Detect which cell encompasses the target text, then output its [x, y] center coordinate. 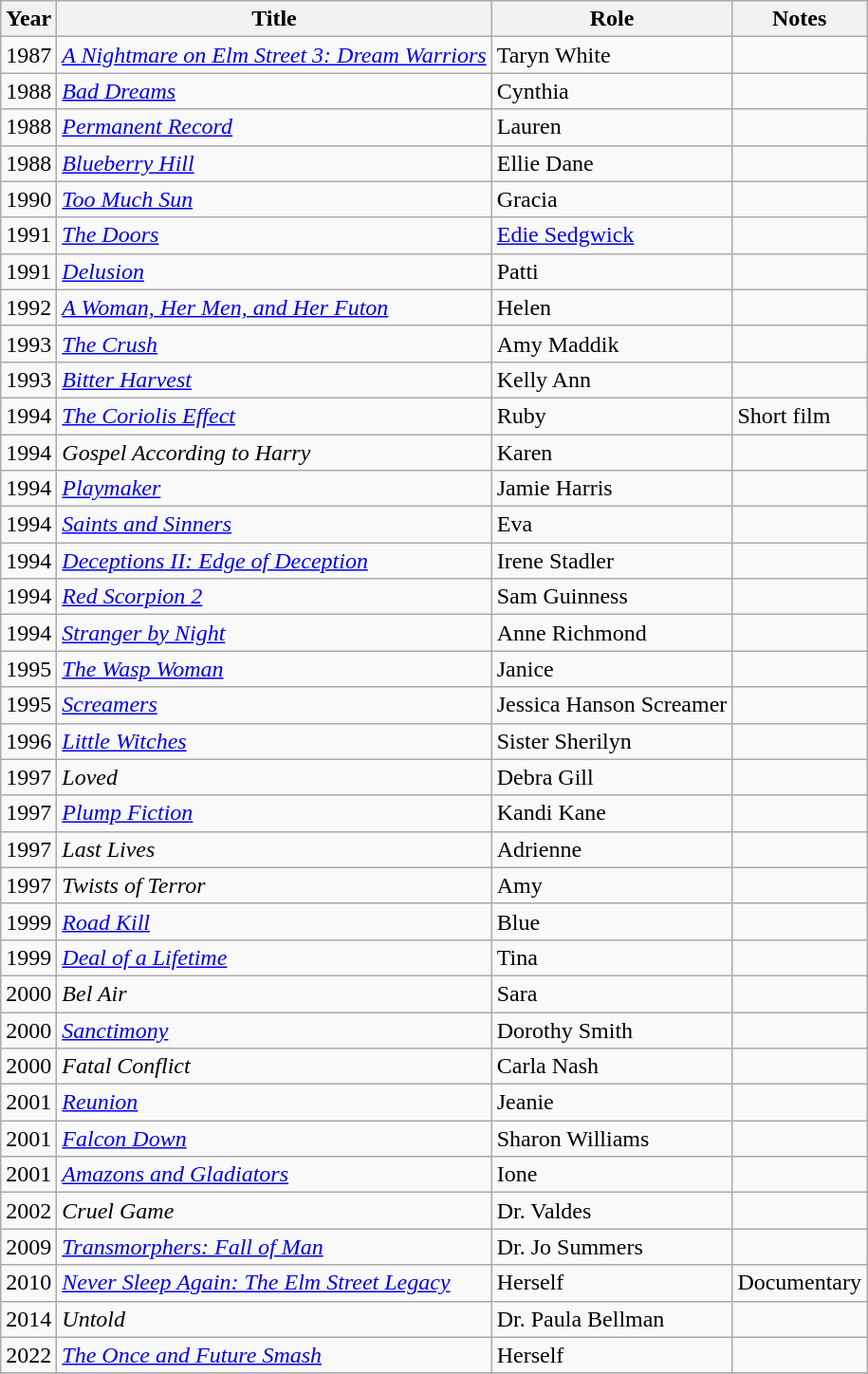
A Nightmare on Elm Street 3: Dream Warriors [274, 55]
1992 [28, 307]
Loved [274, 777]
The Coriolis Effect [274, 416]
Playmaker [274, 489]
Notes [800, 19]
Documentary [800, 1283]
Delusion [274, 271]
2022 [28, 1355]
The Doors [274, 235]
Jeanie [612, 1103]
Lauren [612, 127]
Blue [612, 921]
Role [612, 19]
Anne Richmond [612, 633]
Deal of a Lifetime [274, 957]
Never Sleep Again: The Elm Street Legacy [274, 1283]
1996 [28, 741]
Sam Guinness [612, 597]
Sister Sherilyn [612, 741]
Edie Sedgwick [612, 235]
Cruel Game [274, 1211]
1990 [28, 199]
Fatal Conflict [274, 1067]
Untold [274, 1319]
Road Kill [274, 921]
Carla Nash [612, 1067]
Amy Maddik [612, 343]
Reunion [274, 1103]
Jessica Hanson Screamer [612, 705]
Kandi Kane [612, 813]
Stranger by Night [274, 633]
Short film [800, 416]
Bitter Harvest [274, 380]
Kelly Ann [612, 380]
Debra Gill [612, 777]
Tina [612, 957]
Helen [612, 307]
Twists of Terror [274, 885]
The Wasp Woman [274, 669]
Falcon Down [274, 1139]
Taryn White [612, 55]
The Crush [274, 343]
Dr. Valdes [612, 1211]
Sara [612, 993]
Screamers [274, 705]
Amy [612, 885]
Bel Air [274, 993]
Sharon Williams [612, 1139]
2009 [28, 1247]
1987 [28, 55]
Cynthia [612, 91]
Year [28, 19]
Transmorphers: Fall of Man [274, 1247]
Red Scorpion 2 [274, 597]
Last Lives [274, 849]
Saints and Sinners [274, 525]
Eva [612, 525]
Plump Fiction [274, 813]
Adrienne [612, 849]
A Woman, Her Men, and Her Futon [274, 307]
2010 [28, 1283]
Bad Dreams [274, 91]
Gracia [612, 199]
Jamie Harris [612, 489]
Permanent Record [274, 127]
Dr. Jo Summers [612, 1247]
Blueberry Hill [274, 163]
Irene Stadler [612, 561]
2014 [28, 1319]
Dorothy Smith [612, 1030]
Title [274, 19]
Gospel According to Harry [274, 453]
The Once and Future Smash [274, 1355]
Janice [612, 669]
Ione [612, 1175]
Ellie Dane [612, 163]
Patti [612, 271]
Ruby [612, 416]
Amazons and Gladiators [274, 1175]
Deceptions II: Edge of Deception [274, 561]
2002 [28, 1211]
Dr. Paula Bellman [612, 1319]
Too Much Sun [274, 199]
Little Witches [274, 741]
Sanctimony [274, 1030]
Karen [612, 453]
